Extract the [X, Y] coordinate from the center of the cell holding the provided text.  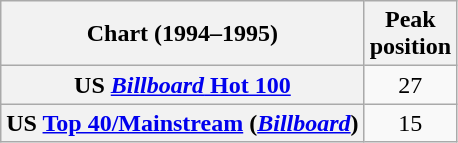
Chart (1994–1995) [182, 34]
27 [410, 85]
15 [410, 123]
Peakposition [410, 34]
US Billboard Hot 100 [182, 85]
US Top 40/Mainstream (Billboard) [182, 123]
